Output the (x, y) coordinate of the center of the cell containing the given text.  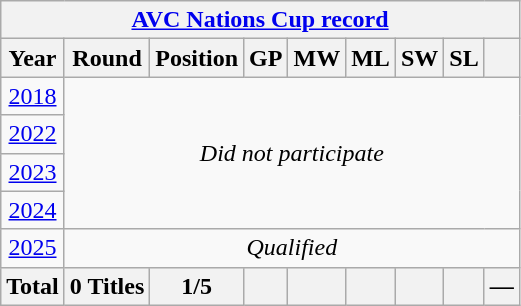
0 Titles (107, 286)
Round (107, 58)
2023 (33, 172)
2022 (33, 134)
2025 (33, 248)
ML (371, 58)
2018 (33, 96)
Position (197, 58)
AVC Nations Cup record (260, 20)
Total (33, 286)
1/5 (197, 286)
Year (33, 58)
MW (317, 58)
GP (266, 58)
— (502, 286)
SW (419, 58)
Did not participate (292, 153)
2024 (33, 210)
Qualified (292, 248)
SL (464, 58)
